For the text-containing cell, return its midpoint in [x, y] coordinate format. 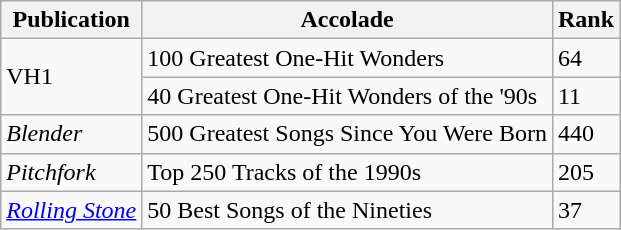
Pitchfork [72, 172]
37 [586, 210]
100 Greatest One-Hit Wonders [348, 58]
Top 250 Tracks of the 1990s [348, 172]
64 [586, 58]
40 Greatest One-Hit Wonders of the '90s [348, 96]
VH1 [72, 77]
50 Best Songs of the Nineties [348, 210]
Rolling Stone [72, 210]
500 Greatest Songs Since You Were Born [348, 134]
11 [586, 96]
Accolade [348, 20]
Rank [586, 20]
Publication [72, 20]
440 [586, 134]
Blender [72, 134]
205 [586, 172]
